Find where the given text appears and provide that cell's center as (X, Y) coordinate. 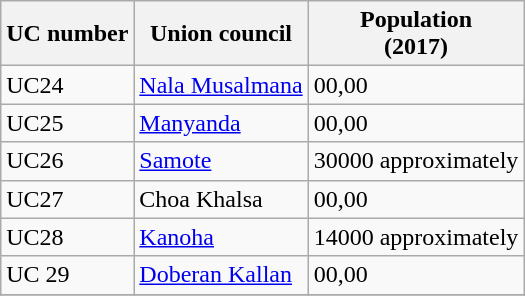
Union council (221, 34)
Nala Musalmana (221, 85)
Manyanda (221, 123)
UC26 (68, 161)
30000 approximately (416, 161)
UC25 (68, 123)
UC28 (68, 237)
Kanoha (221, 237)
UC 29 (68, 275)
Population(2017) (416, 34)
Doberan Kallan (221, 275)
14000 approximately (416, 237)
UC27 (68, 199)
Choa Khalsa (221, 199)
Samote (221, 161)
UC number (68, 34)
UC24 (68, 85)
